Search for the cell housing the specified text and yield its (x, y) center coordinate. 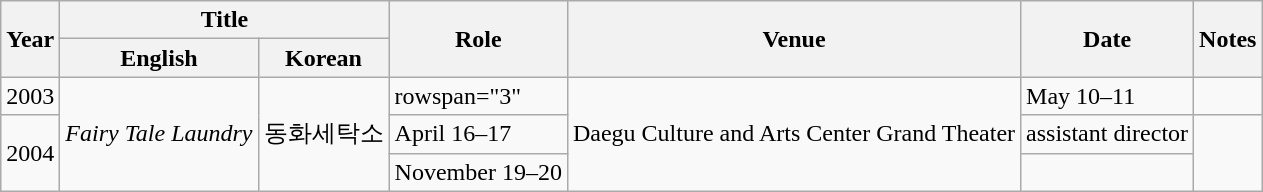
Title (224, 20)
November 19–20 (478, 172)
동화세탁소 (324, 134)
2004 (30, 153)
Year (30, 39)
Venue (794, 39)
Date (1108, 39)
Daegu Culture and Arts Center Grand Theater (794, 134)
Korean (324, 58)
2003 (30, 96)
English (159, 58)
assistant director (1108, 134)
Role (478, 39)
May 10–11 (1108, 96)
rowspan="3" (478, 96)
Fairy Tale Laundry (159, 134)
April 16–17 (478, 134)
Notes (1228, 39)
